From the cell containing the given text, extract its center point as (x, y) coordinate. 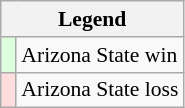
Legend (92, 19)
Arizona State loss (100, 90)
Arizona State win (100, 55)
